From the cell containing the given text, extract its center point as (X, Y) coordinate. 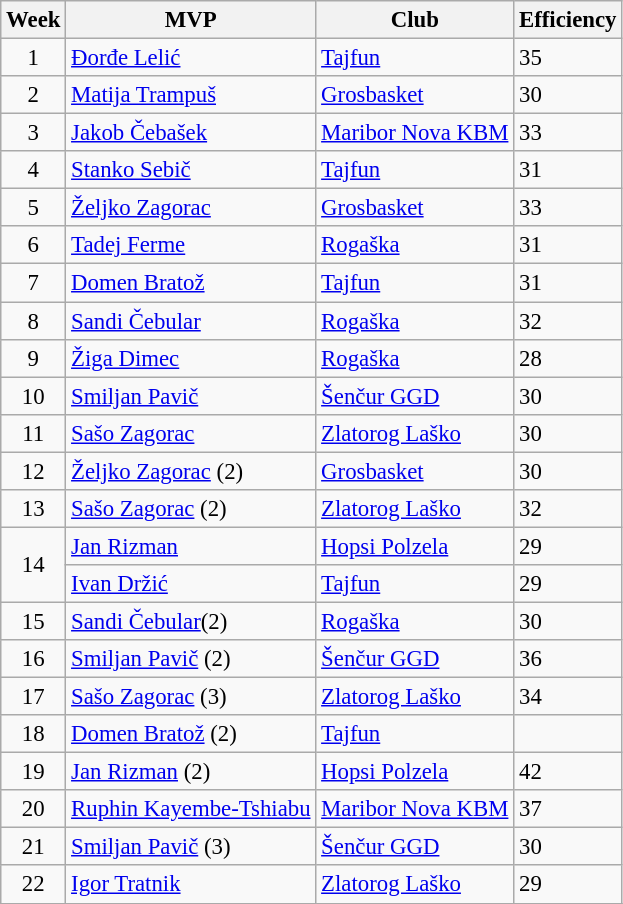
Efficiency (568, 20)
Week (34, 20)
18 (34, 734)
Sašo Zagorac (3) (191, 697)
Domen Bratož (191, 283)
3 (34, 133)
Ivan Držić (191, 584)
36 (568, 659)
Smiljan Pavič (3) (191, 847)
Željko Zagorac (191, 208)
Domen Bratož (2) (191, 734)
34 (568, 697)
Sandi Čebular(2) (191, 621)
Željko Zagorac (2) (191, 471)
Jan Rizman (191, 546)
7 (34, 283)
Smiljan Pavič (2) (191, 659)
Matija Trampuš (191, 95)
15 (34, 621)
Tadej Ferme (191, 245)
12 (34, 471)
14 (34, 564)
19 (34, 772)
Đorđe Lelić (191, 58)
42 (568, 772)
37 (568, 809)
22 (34, 885)
1 (34, 58)
28 (568, 358)
17 (34, 697)
8 (34, 321)
Igor Tratnik (191, 885)
Sašo Zagorac (191, 433)
35 (568, 58)
MVP (191, 20)
4 (34, 170)
21 (34, 847)
Žiga Dimec (191, 358)
Smiljan Pavič (191, 396)
Ruphin Kayembe-Tshiabu (191, 809)
5 (34, 208)
9 (34, 358)
20 (34, 809)
6 (34, 245)
Jakob Čebašek (191, 133)
Sašo Zagorac (2) (191, 509)
13 (34, 509)
16 (34, 659)
11 (34, 433)
10 (34, 396)
2 (34, 95)
Sandi Čebular (191, 321)
Stanko Sebič (191, 170)
Club (415, 20)
Jan Rizman (2) (191, 772)
